Provide the (x, y) coordinate of the cell's center where the given text is located.  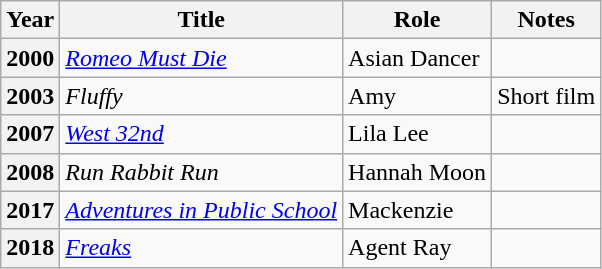
Asian Dancer (418, 58)
West 32nd (202, 134)
Agent Ray (418, 248)
Notes (546, 20)
Title (202, 20)
Run Rabbit Run (202, 172)
Short film (546, 96)
Fluffy (202, 96)
Freaks (202, 248)
2003 (30, 96)
Lila Lee (418, 134)
Romeo Must Die (202, 58)
Adventures in Public School (202, 210)
2017 (30, 210)
Hannah Moon (418, 172)
2000 (30, 58)
2008 (30, 172)
2007 (30, 134)
Role (418, 20)
Amy (418, 96)
2018 (30, 248)
Year (30, 20)
Mackenzie (418, 210)
